From the cell containing the given text, extract its center point as [X, Y] coordinate. 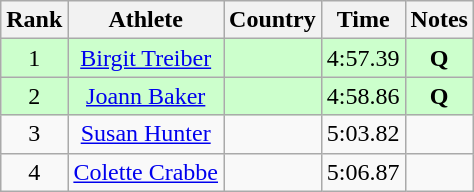
Country [273, 20]
Notes [439, 20]
Colette Crabbe [146, 172]
Rank [34, 20]
1 [34, 58]
5:03.82 [363, 134]
Time [363, 20]
2 [34, 96]
4:57.39 [363, 58]
4:58.86 [363, 96]
3 [34, 134]
Birgit Treiber [146, 58]
Joann Baker [146, 96]
Athlete [146, 20]
Susan Hunter [146, 134]
4 [34, 172]
5:06.87 [363, 172]
